Locate the cell with the specified text and output its [X, Y] center coordinate. 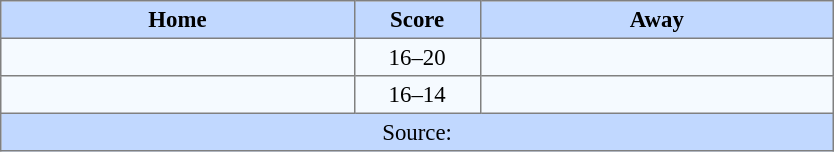
16–14 [417, 95]
16–20 [417, 57]
Home [178, 20]
Score [417, 20]
Source: [418, 132]
Away [656, 20]
